Provide the (X, Y) coordinate of the cell's center where the given text is located.  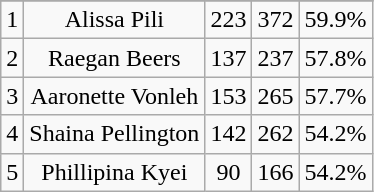
223 (228, 20)
237 (276, 58)
Aaronette Vonleh (114, 96)
1 (12, 20)
57.8% (336, 58)
Phillipina Kyei (114, 172)
153 (228, 96)
166 (276, 172)
57.7% (336, 96)
2 (12, 58)
5 (12, 172)
59.9% (336, 20)
4 (12, 134)
90 (228, 172)
Shaina Pellington (114, 134)
262 (276, 134)
142 (228, 134)
3 (12, 96)
265 (276, 96)
Raegan Beers (114, 58)
137 (228, 58)
Alissa Pili (114, 20)
372 (276, 20)
